Capture the cell that displays the provided text and extract its (X, Y) central coordinate. 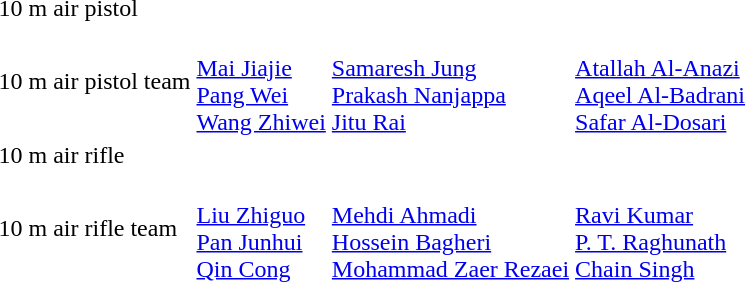
Samaresh JungPrakash NanjappaJitu Rai (450, 82)
Mai JiajiePang WeiWang Zhiwei (261, 82)
